Return the [X, Y] coordinate for the center point of the cell that contains the specified text.  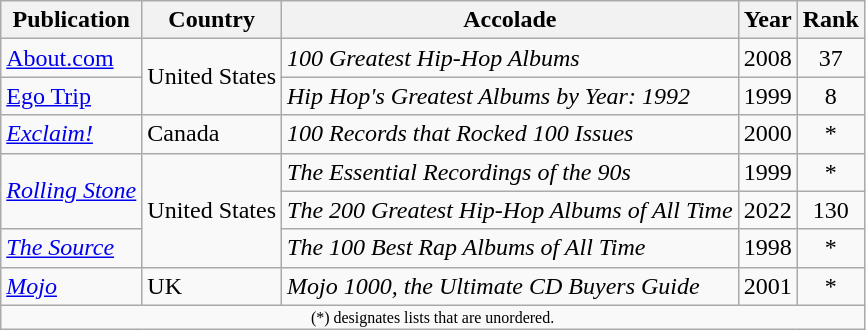
2008 [768, 58]
2000 [768, 134]
8 [830, 96]
Year [768, 20]
(*) designates lists that are unordered. [433, 317]
Rolling Stone [72, 191]
The Essential Recordings of the 90s [510, 172]
Country [212, 20]
Mojo [72, 286]
Ego Trip [72, 96]
UK [212, 286]
The Source [72, 248]
Publication [72, 20]
The 200 Greatest Hip-Hop Albums of All Time [510, 210]
2022 [768, 210]
1998 [768, 248]
Mojo 1000, the Ultimate CD Buyers Guide [510, 286]
100 Greatest Hip-Hop Albums [510, 58]
Canada [212, 134]
Rank [830, 20]
100 Records that Rocked 100 Issues [510, 134]
2001 [768, 286]
37 [830, 58]
Hip Hop's Greatest Albums by Year: 1992 [510, 96]
The 100 Best Rap Albums of All Time [510, 248]
Accolade [510, 20]
130 [830, 210]
About.com [72, 58]
Exclaim! [72, 134]
